Search for the cell housing the specified text and yield its (X, Y) center coordinate. 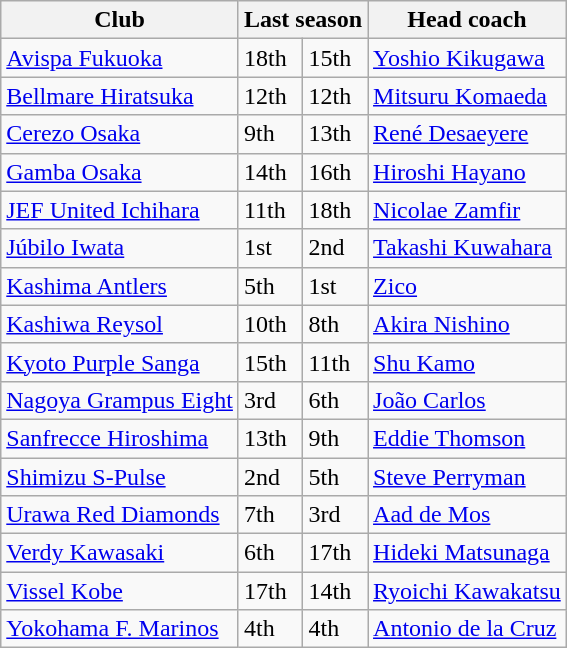
Takashi Kuwahara (468, 248)
Yokohama F. Marinos (120, 629)
Last season (302, 20)
Vissel Kobe (120, 591)
Shu Kamo (468, 362)
Head coach (468, 20)
Bellmare Hiratsuka (120, 96)
Verdy Kawasaki (120, 553)
JEF United Ichihara (120, 210)
Antonio de la Cruz (468, 629)
Steve Perryman (468, 477)
Hideki Matsunaga (468, 553)
10th (270, 324)
Yoshio Kikugawa (468, 58)
Zico (468, 286)
Urawa Red Diamonds (120, 515)
Aad de Mos (468, 515)
16th (336, 172)
Nicolae Zamfir (468, 210)
Júbilo Iwata (120, 248)
Eddie Thomson (468, 438)
Nagoya Grampus Eight (120, 400)
Mitsuru Komaeda (468, 96)
Shimizu S-Pulse (120, 477)
Hiroshi Hayano (468, 172)
Akira Nishino (468, 324)
Kashima Antlers (120, 286)
Cerezo Osaka (120, 134)
Sanfrecce Hiroshima (120, 438)
Ryoichi Kawakatsu (468, 591)
8th (336, 324)
René Desaeyere (468, 134)
Avispa Fukuoka (120, 58)
Club (120, 20)
Gamba Osaka (120, 172)
João Carlos (468, 400)
Kashiwa Reysol (120, 324)
7th (270, 515)
Kyoto Purple Sanga (120, 362)
